Find where the given text appears and provide that cell's center as (x, y) coordinate. 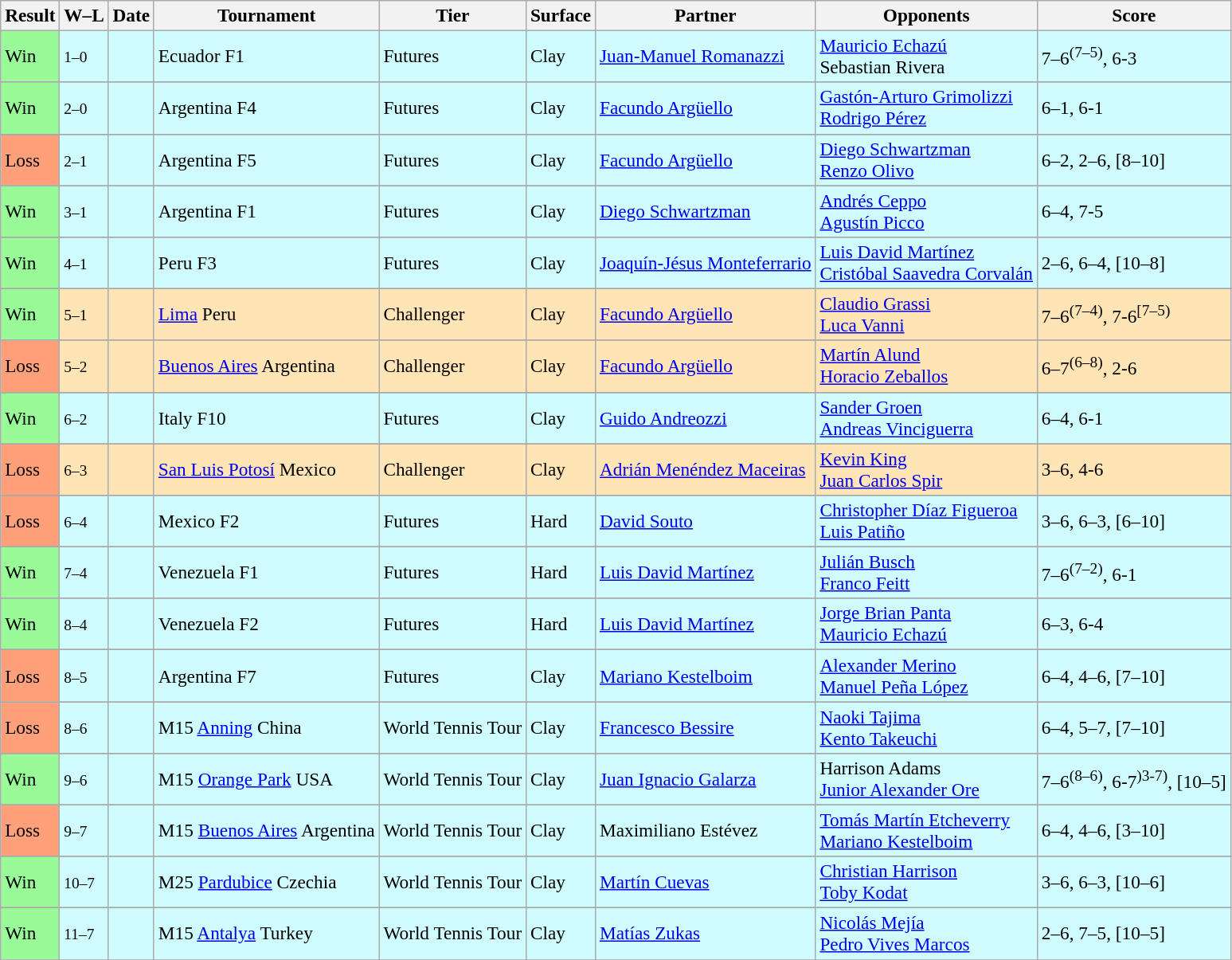
6–4, 7-5 (1134, 210)
6–1, 6-1 (1134, 108)
David Souto (706, 521)
10–7 (84, 883)
Lima Peru (266, 314)
7–6(7–5), 6-3 (1134, 56)
Jorge Brian Panta Mauricio Echazú (926, 625)
San Luis Potosí Mexico (266, 468)
8–5 (84, 676)
2–6, 6–4, [10–8] (1134, 263)
Alexander Merino Manuel Peña López (926, 676)
Martín Alund Horacio Zeballos (926, 366)
6–7(6–8), 2-6 (1134, 366)
Opponents (926, 15)
Tier (452, 15)
7–4 (84, 572)
2–6, 7–5, [10–5] (1134, 934)
Venezuela F2 (266, 625)
Christopher Díaz Figueroa Luis Patiño (926, 521)
Julián Busch Franco Feitt (926, 572)
Ecuador F1 (266, 56)
2–1 (84, 159)
6–4, 6-1 (1134, 417)
M15 Anning China (266, 727)
3–1 (84, 210)
6–4, 5–7, [7–10] (1134, 727)
Joaquín-Jésus Monteferrario (706, 263)
Venezuela F1 (266, 572)
6–4 (84, 521)
Francesco Bessire (706, 727)
6–4, 4–6, [3–10] (1134, 830)
Surface (561, 15)
Italy F10 (266, 417)
Score (1134, 15)
3–6, 6–3, [6–10] (1134, 521)
Christian Harrison Toby Kodat (926, 883)
9–6 (84, 779)
Kevin King Juan Carlos Spir (926, 468)
7–6(8–6), 6-7)3-7), [10–5] (1134, 779)
M15 Orange Park USA (266, 779)
Martín Cuevas (706, 883)
Tournament (266, 15)
Mariano Kestelboim (706, 676)
8–4 (84, 625)
7–6(7–4), 7-6[7–5) (1134, 314)
Buenos Aires Argentina (266, 366)
Gastón-Arturo Grimolizzi Rodrigo Pérez (926, 108)
Mexico F2 (266, 521)
Argentina F1 (266, 210)
6–2, 2–6, [8–10] (1134, 159)
9–7 (84, 830)
4–1 (84, 263)
Matías Zukas (706, 934)
Partner (706, 15)
M15 Antalya Turkey (266, 934)
M15 Buenos Aires Argentina (266, 830)
6–3, 6-4 (1134, 625)
Argentina F4 (266, 108)
Guido Andreozzi (706, 417)
Juan-Manuel Romanazzi (706, 56)
1–0 (84, 56)
Argentina F5 (266, 159)
Adrián Menéndez Maceiras (706, 468)
Maximiliano Estévez (706, 830)
Claudio Grassi Luca Vanni (926, 314)
7–6(7–2), 6-1 (1134, 572)
6–2 (84, 417)
11–7 (84, 934)
Harrison Adams Junior Alexander Ore (926, 779)
M25 Pardubice Czechia (266, 883)
Luis David Martínez Cristóbal Saavedra Corvalán (926, 263)
Sander Groen Andreas Vinciguerra (926, 417)
5–1 (84, 314)
Naoki Tajima Kento Takeuchi (926, 727)
Result (30, 15)
Diego Schwartzman Renzo Olivo (926, 159)
2–0 (84, 108)
Argentina F7 (266, 676)
8–6 (84, 727)
3–6, 6–3, [10–6] (1134, 883)
Diego Schwartzman (706, 210)
6–4, 4–6, [7–10] (1134, 676)
Tomás Martín Etcheverry Mariano Kestelboim (926, 830)
3–6, 4-6 (1134, 468)
5–2 (84, 366)
Mauricio Echazú Sebastian Rivera (926, 56)
Andrés Ceppo Agustín Picco (926, 210)
Peru F3 (266, 263)
W–L (84, 15)
Juan Ignacio Galarza (706, 779)
Date (131, 15)
6–3 (84, 468)
Nicolás Mejía Pedro Vives Marcos (926, 934)
